Extract the (x, y) coordinate from the center of the cell holding the provided text.  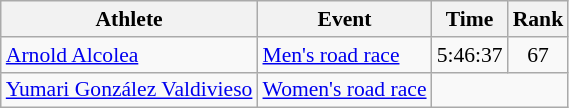
Event (344, 19)
Rank (538, 19)
Yumari González Valdivieso (130, 90)
5:46:37 (470, 55)
Men's road race (344, 55)
Arnold Alcolea (130, 55)
Athlete (130, 19)
Women's road race (344, 90)
Time (470, 19)
67 (538, 55)
